For the text-containing cell, return its midpoint in (x, y) coordinate format. 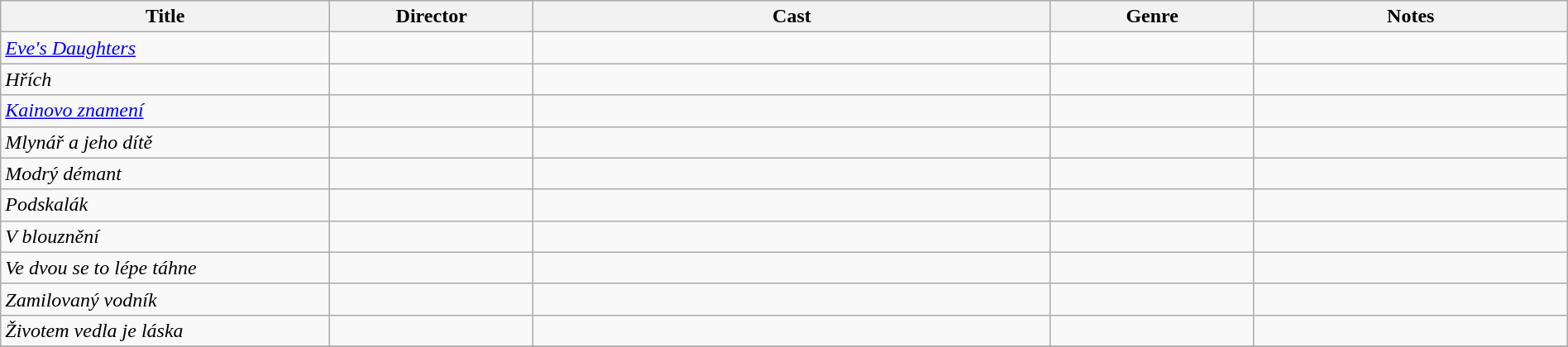
Director (432, 17)
Zamilovaný vodník (165, 299)
V blouznění (165, 236)
Kainovo znamení (165, 111)
Podskalák (165, 205)
Notes (1411, 17)
Modrý démant (165, 173)
Hřích (165, 79)
Ve dvou se to lépe táhne (165, 268)
Genre (1152, 17)
Cast (792, 17)
Eve's Daughters (165, 48)
Životem vedla je láska (165, 330)
Mlynář a jeho dítě (165, 142)
Title (165, 17)
